Find where the given text appears and provide that cell's center as [x, y] coordinate. 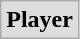
Player [40, 20]
